Scan for the cell matching the given text and deliver its (X, Y) coordinate at center. 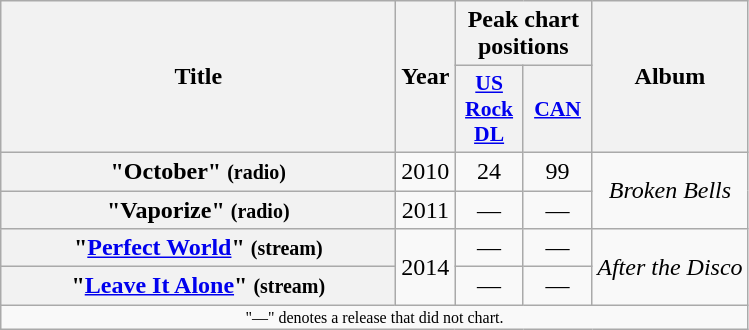
USRockDL (489, 110)
Peak chart positions (524, 34)
99 (557, 171)
Album (670, 77)
"—" denotes a release that did not chart. (374, 317)
"October" (radio) (198, 171)
After the Disco (670, 267)
"Vaporize" (radio) (198, 209)
CAN (557, 110)
"Perfect World" (stream) (198, 248)
2010 (426, 171)
Title (198, 77)
2014 (426, 267)
24 (489, 171)
"Leave It Alone" (stream) (198, 286)
2011 (426, 209)
Broken Bells (670, 190)
Year (426, 77)
